Pinpoint the cell where the given text exists, returning its [X, Y] midpoint coordinate. 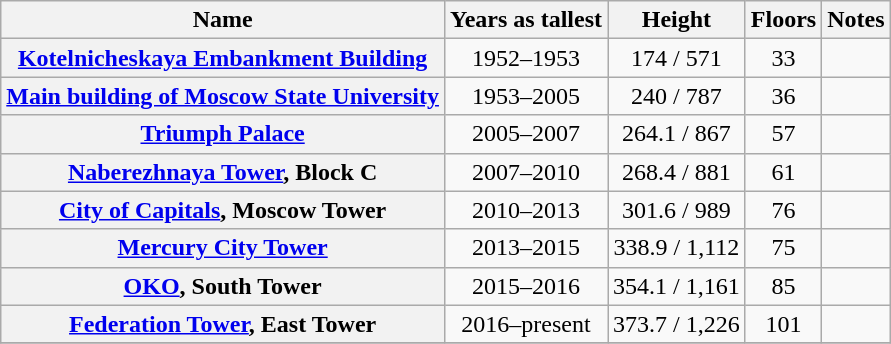
Years as tallest [526, 20]
2005–2007 [526, 134]
OKO, South Tower [223, 286]
Federation Tower, East Tower [223, 324]
Triumph Palace [223, 134]
33 [783, 58]
36 [783, 96]
Kotelnicheskaya Embankment Building [223, 58]
85 [783, 286]
2015–2016 [526, 286]
264.1 / 867 [677, 134]
Mercury City Tower [223, 248]
1952–1953 [526, 58]
Height [677, 20]
Name [223, 20]
1953–2005 [526, 96]
301.6 / 989 [677, 210]
2013–2015 [526, 248]
Floors [783, 20]
City of Capitals, Moscow Tower [223, 210]
Main building of Moscow State University [223, 96]
240 / 787 [677, 96]
57 [783, 134]
373.7 / 1,226 [677, 324]
354.1 / 1,161 [677, 286]
Naberezhnaya Tower, Block C [223, 172]
2016–present [526, 324]
268.4 / 881 [677, 172]
61 [783, 172]
75 [783, 248]
338.9 / 1,112 [677, 248]
76 [783, 210]
101 [783, 324]
2010–2013 [526, 210]
Notes [856, 20]
174 / 571 [677, 58]
2007–2010 [526, 172]
